For the text-containing cell, return its midpoint in (X, Y) coordinate format. 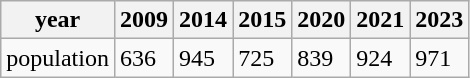
2023 (440, 20)
971 (440, 58)
924 (380, 58)
2020 (322, 20)
year (58, 20)
2015 (262, 20)
2009 (144, 20)
population (58, 58)
725 (262, 58)
2021 (380, 20)
945 (204, 58)
839 (322, 58)
636 (144, 58)
2014 (204, 20)
